Find where the given text appears and provide that cell's center as (x, y) coordinate. 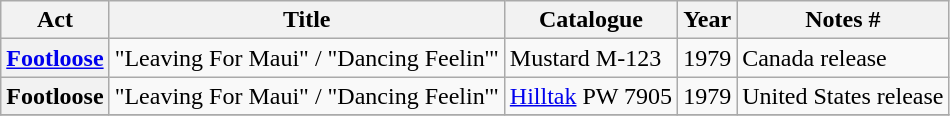
Catalogue (590, 20)
Act (55, 20)
Notes # (843, 20)
Mustard M-123 (590, 58)
United States release (843, 96)
Year (708, 20)
Hilltak PW 7905 (590, 96)
Title (306, 20)
Canada release (843, 58)
